Identify which cell holds the provided text, then report its [x, y] central coordinate. 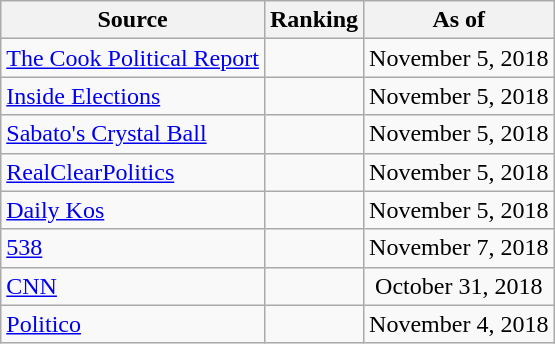
October 31, 2018 [459, 286]
Ranking [314, 20]
538 [133, 248]
November 4, 2018 [459, 324]
As of [459, 20]
Daily Kos [133, 210]
Sabato's Crystal Ball [133, 134]
RealClearPolitics [133, 172]
Inside Elections [133, 96]
November 7, 2018 [459, 248]
CNN [133, 286]
Source [133, 20]
Politico [133, 324]
The Cook Political Report [133, 58]
